Return the (x, y) coordinate for the center point of the cell that contains the specified text.  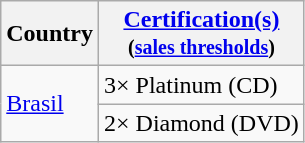
Certification(s)(sales thresholds) (201, 34)
3× Platinum (CD) (201, 85)
Country (50, 34)
Brasil (50, 104)
2× Diamond (DVD) (201, 123)
